Determine the [x, y] coordinate at the center of the cell enclosing the given text.  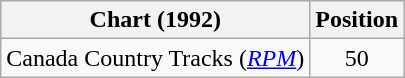
Chart (1992) [156, 20]
Canada Country Tracks (RPM) [156, 58]
Position [357, 20]
50 [357, 58]
